Extract the [X, Y] coordinate from the center of the cell holding the provided text.  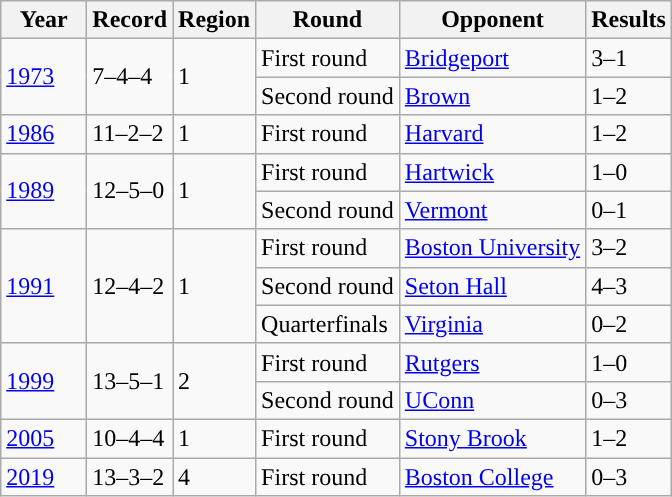
Bridgeport [492, 58]
12–5–0 [130, 191]
3–1 [629, 58]
1973 [44, 77]
13–5–1 [130, 381]
2 [214, 381]
Harvard [492, 134]
Brown [492, 96]
0–2 [629, 324]
11–2–2 [130, 134]
UConn [492, 400]
4 [214, 477]
Opponent [492, 20]
10–4–4 [130, 438]
2005 [44, 438]
Round [328, 20]
Boston University [492, 248]
13–3–2 [130, 477]
Stony Brook [492, 438]
7–4–4 [130, 77]
1991 [44, 286]
1989 [44, 191]
3–2 [629, 248]
1986 [44, 134]
Quarterfinals [328, 324]
2019 [44, 477]
Virginia [492, 324]
Record [130, 20]
Hartwick [492, 172]
12–4–2 [130, 286]
Year [44, 20]
0–1 [629, 210]
1999 [44, 381]
Boston College [492, 477]
Results [629, 20]
Vermont [492, 210]
Rutgers [492, 362]
Region [214, 20]
4–3 [629, 286]
Seton Hall [492, 286]
